Scan for the cell matching the given text and deliver its [x, y] coordinate at center. 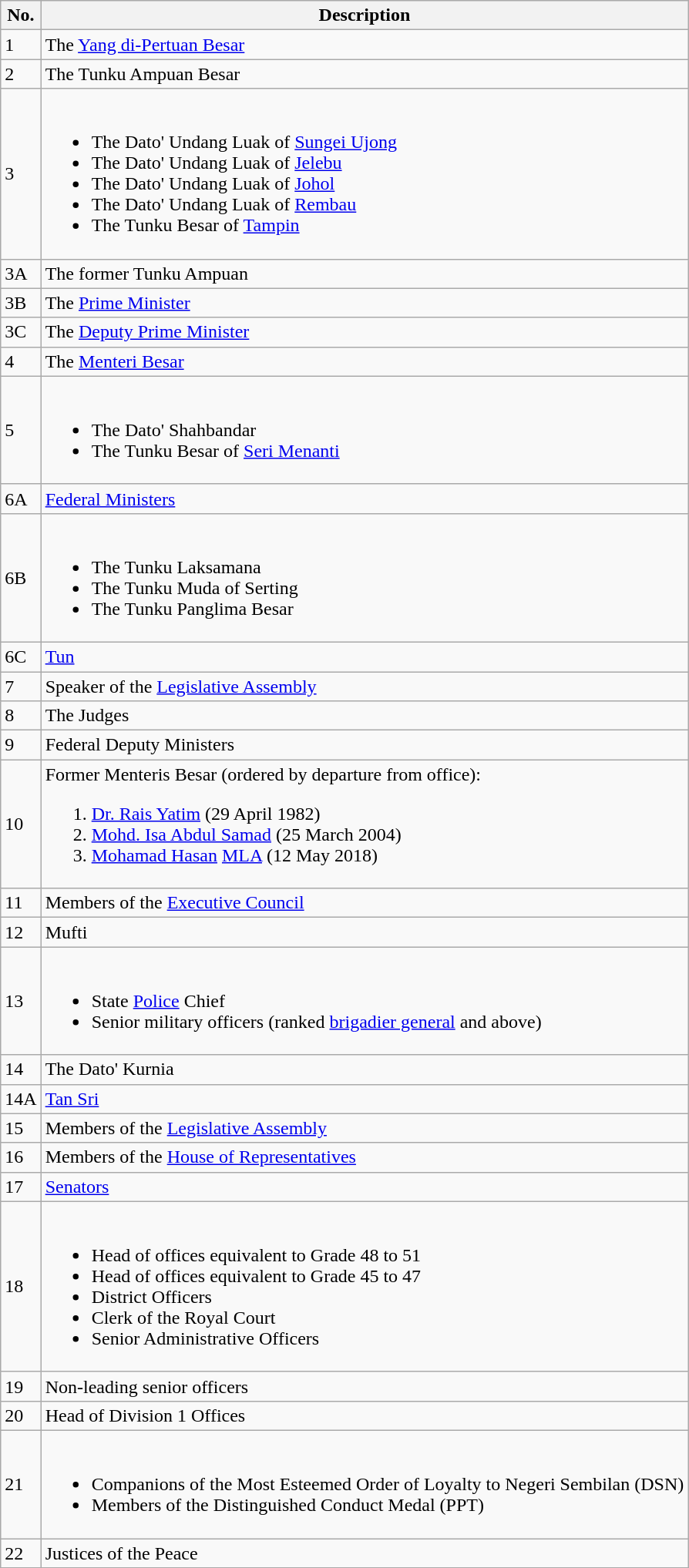
14A [21, 1099]
Members of the House of Representatives [365, 1157]
6C [21, 656]
6B [21, 578]
Tan Sri [365, 1099]
Description [365, 15]
12 [21, 932]
18 [21, 1287]
The Tunku Ampuan Besar [365, 74]
8 [21, 716]
Federal Deputy Ministers [365, 745]
7 [21, 687]
Senators [365, 1187]
2 [21, 74]
Speaker of the Legislative Assembly [365, 687]
13 [21, 1001]
1 [21, 45]
19 [21, 1386]
20 [21, 1415]
No. [21, 15]
Members of the Executive Council [365, 903]
Head of Division 1 Offices [365, 1415]
21 [21, 1484]
3A [21, 274]
9 [21, 745]
The Dato' Kurnia [365, 1069]
The former Tunku Ampuan [365, 274]
Justices of the Peace [365, 1553]
Tun [365, 656]
17 [21, 1187]
22 [21, 1553]
15 [21, 1128]
14 [21, 1069]
Members of the Legislative Assembly [365, 1128]
The Tunku LaksamanaThe Tunku Muda of SertingThe Tunku Panglima Besar [365, 578]
Companions of the Most Esteemed Order of Loyalty to Negeri Sembilan (DSN)Members of the Distinguished Conduct Medal (PPT) [365, 1484]
The Judges [365, 716]
The Dato' ShahbandarThe Tunku Besar of Seri Menanti [365, 430]
Federal Ministers [365, 499]
Mufti [365, 932]
The Prime Minister [365, 303]
3 [21, 174]
The Deputy Prime Minister [365, 332]
11 [21, 903]
Non-leading senior officers [365, 1386]
5 [21, 430]
16 [21, 1157]
The Menteri Besar [365, 361]
4 [21, 361]
6A [21, 499]
State Police ChiefSenior military officers (ranked brigadier general and above) [365, 1001]
10 [21, 824]
3B [21, 303]
3C [21, 332]
The Yang di-Pertuan Besar [365, 45]
